Extract the [x, y] coordinate from the center of the cell holding the provided text.  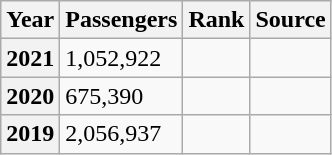
Year [30, 20]
Source [290, 20]
2019 [30, 134]
2021 [30, 58]
675,390 [122, 96]
2020 [30, 96]
2,056,937 [122, 134]
Passengers [122, 20]
Rank [216, 20]
1,052,922 [122, 58]
